Determine the [X, Y] coordinate at the center of the cell enclosing the given text.  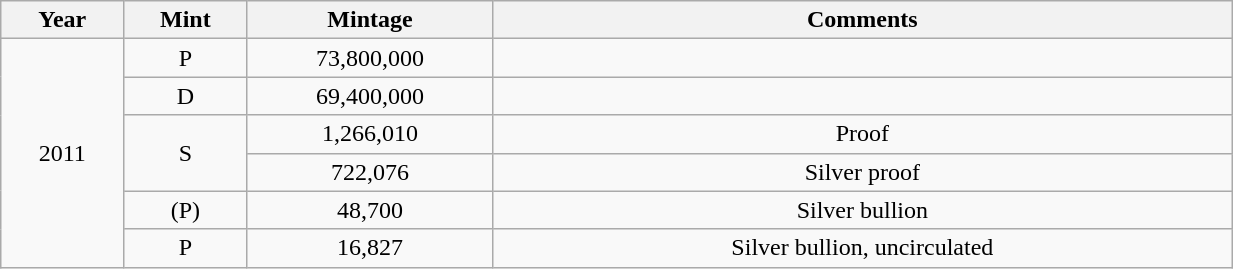
D [186, 96]
Year [62, 20]
Mintage [370, 20]
1,266,010 [370, 134]
16,827 [370, 248]
69,400,000 [370, 96]
48,700 [370, 210]
(P) [186, 210]
Proof [862, 134]
73,800,000 [370, 58]
Comments [862, 20]
Silver bullion, uncirculated [862, 248]
S [186, 153]
Silver proof [862, 172]
2011 [62, 153]
Mint [186, 20]
Silver bullion [862, 210]
722,076 [370, 172]
